Return (x, y) of the center of cell containing provided text 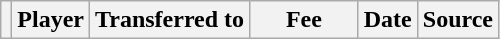
Fee (304, 20)
Date (388, 20)
Source (458, 20)
Transferred to (170, 20)
Player (51, 20)
